Output the (x, y) coordinate of the center of the cell containing the given text.  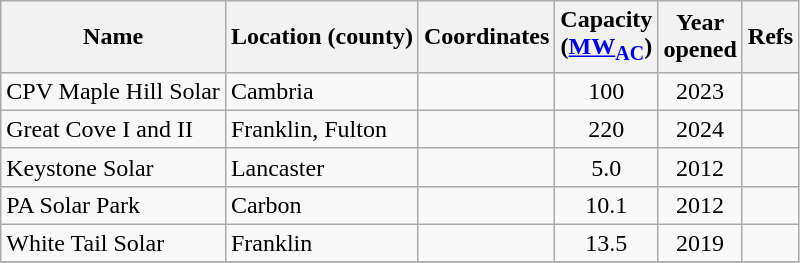
Carbon (322, 205)
Coordinates (486, 36)
CPV Maple Hill Solar (114, 91)
PA Solar Park (114, 205)
Franklin (322, 243)
2024 (700, 129)
220 (606, 129)
Refs (770, 36)
Cambria (322, 91)
Great Cove I and II (114, 129)
Lancaster (322, 167)
Yearopened (700, 36)
Keystone Solar (114, 167)
Name (114, 36)
Franklin, Fulton (322, 129)
Location (county) (322, 36)
2023 (700, 91)
10.1 (606, 205)
100 (606, 91)
5.0 (606, 167)
2019 (700, 243)
White Tail Solar (114, 243)
13.5 (606, 243)
Capacity(MWAC) (606, 36)
